Scan for the cell matching the given text and deliver its (x, y) coordinate at center. 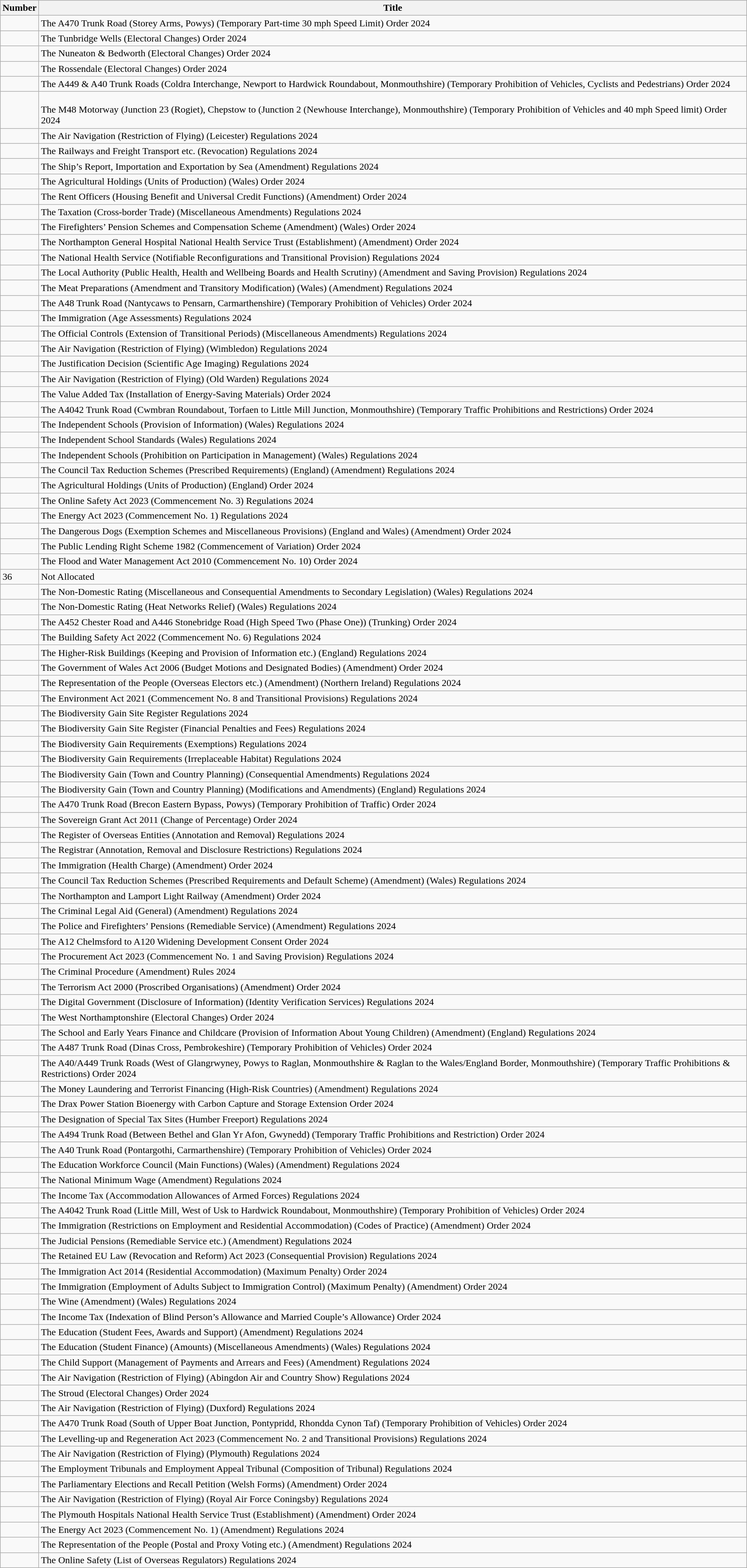
The Designation of Special Tax Sites (Humber Freeport) Regulations 2024 (393, 1119)
The Biodiversity Gain (Town and Country Planning) (Consequential Amendments) Regulations 2024 (393, 774)
The Non-Domestic Rating (Miscellaneous and Consequential Amendments to Secondary Legislation) (Wales) Regulations 2024 (393, 592)
The Local Authority (Public Health, Health and Wellbeing Boards and Health Scrutiny) (Amendment and Saving Provision) Regulations 2024 (393, 273)
The Money Laundering and Terrorist Financing (High-Risk Countries) (Amendment) Regulations 2024 (393, 1089)
The West Northamptonshire (Electoral Changes) Order 2024 (393, 1017)
The Building Safety Act 2022 (Commencement No. 6) Regulations 2024 (393, 637)
The Procurement Act 2023 (Commencement No. 1 and Saving Provision) Regulations 2024 (393, 957)
The Income Tax (Indexation of Blind Person’s Allowance and Married Couple’s Allowance) Order 2024 (393, 1317)
Title (393, 8)
The Plymouth Hospitals National Health Service Trust (Establishment) (Amendment) Order 2024 (393, 1514)
The Sovereign Grant Act 2011 (Change of Percentage) Order 2024 (393, 820)
The A494 Trunk Road (Between Bethel and Glan Yr Afon, Gwynedd) (Temporary Traffic Prohibitions and Restriction) Order 2024 (393, 1134)
The Council Tax Reduction Schemes (Prescribed Requirements and Default Scheme) (Amendment) (Wales) Regulations 2024 (393, 880)
The Independent School Standards (Wales) Regulations 2024 (393, 440)
The Biodiversity Gain Requirements (Irreplaceable Habitat) Regulations 2024 (393, 759)
The Taxation (Cross-border Trade) (Miscellaneous Amendments) Regulations 2024 (393, 212)
The Firefighters’ Pension Schemes and Compensation Scheme (Amendment) (Wales) Order 2024 (393, 227)
The Rossendale (Electoral Changes) Order 2024 (393, 69)
The Education Workforce Council (Main Functions) (Wales) (Amendment) Regulations 2024 (393, 1165)
The Government of Wales Act 2006 (Budget Motions and Designated Bodies) (Amendment) Order 2024 (393, 668)
The Official Controls (Extension of Transitional Periods) (Miscellaneous Amendments) Regulations 2024 (393, 333)
The Levelling-up and Regeneration Act 2023 (Commencement No. 2 and Transitional Provisions) Regulations 2024 (393, 1439)
The Retained EU Law (Revocation and Reform) Act 2023 (Consequential Provision) Regulations 2024 (393, 1256)
The A12 Chelmsford to A120 Widening Development Consent Order 2024 (393, 941)
The Independent Schools (Prohibition on Participation in Management) (Wales) Regulations 2024 (393, 455)
The A470 Trunk Road (Storey Arms, Powys) (Temporary Part-time 30 mph Speed Limit) Order 2024 (393, 23)
The Air Navigation (Restriction of Flying) (Royal Air Force Coningsby) Regulations 2024 (393, 1499)
The A452 Chester Road and A446 Stonebridge Road (High Speed Two (Phase One)) (Trunking) Order 2024 (393, 622)
The Energy Act 2023 (Commencement No. 1) (Amendment) Regulations 2024 (393, 1530)
The Dangerous Dogs (Exemption Schemes and Miscellaneous Provisions) (England and Wales) (Amendment) Order 2024 (393, 531)
The Biodiversity Gain Site Register (Financial Penalties and Fees) Regulations 2024 (393, 729)
Not Allocated (393, 577)
The Employment Tribunals and Employment Appeal Tribunal (Composition of Tribunal) Regulations 2024 (393, 1469)
The Register of Overseas Entities (Annotation and Removal) Regulations 2024 (393, 835)
The Northampton General Hospital National Health Service Trust (Establishment) (Amendment) Order 2024 (393, 242)
The Meat Preparations (Amendment and Transitory Modification) (Wales) (Amendment) Regulations 2024 (393, 288)
The Air Navigation (Restriction of Flying) (Plymouth) Regulations 2024 (393, 1454)
The Education (Student Fees, Awards and Support) (Amendment) Regulations 2024 (393, 1332)
The Public Lending Right Scheme 1982 (Commencement of Variation) Order 2024 (393, 546)
The Independent Schools (Provision of Information) (Wales) Regulations 2024 (393, 424)
The Online Safety Act 2023 (Commencement No. 3) Regulations 2024 (393, 501)
The A470 Trunk Road (Brecon Eastern Bypass, Powys) (Temporary Prohibition of Traffic) Order 2024 (393, 805)
Number (20, 8)
The Agricultural Holdings (Units of Production) (England) Order 2024 (393, 486)
The Education (Student Finance) (Amounts) (Miscellaneous Amendments) (Wales) Regulations 2024 (393, 1347)
The School and Early Years Finance and Childcare (Provision of Information About Young Children) (Amendment) (England) Regulations 2024 (393, 1033)
The Northampton and Lamport Light Railway (Amendment) Order 2024 (393, 896)
The Railways and Freight Transport etc. (Revocation) Regulations 2024 (393, 151)
The Biodiversity Gain Requirements (Exemptions) Regulations 2024 (393, 744)
The Energy Act 2023 (Commencement No. 1) Regulations 2024 (393, 516)
The Value Added Tax (Installation of Energy-Saving Materials) Order 2024 (393, 394)
The Environment Act 2021 (Commencement No. 8 and Transitional Provisions) Regulations 2024 (393, 698)
The A487 Trunk Road (Dinas Cross, Pembrokeshire) (Temporary Prohibition of Vehicles) Order 2024 (393, 1048)
The Parliamentary Elections and Recall Petition (Welsh Forms) (Amendment) Order 2024 (393, 1484)
The Criminal Procedure (Amendment) Rules 2024 (393, 972)
The Justification Decision (Scientific Age Imaging) Regulations 2024 (393, 364)
The Flood and Water Management Act 2010 (Commencement No. 10) Order 2024 (393, 561)
The National Minimum Wage (Amendment) Regulations 2024 (393, 1180)
The Biodiversity Gain Site Register Regulations 2024 (393, 714)
The Terrorism Act 2000 (Proscribed Organisations) (Amendment) Order 2024 (393, 987)
The Air Navigation (Restriction of Flying) (Abingdon Air and Country Show) Regulations 2024 (393, 1378)
The Registrar (Annotation, Removal and Disclosure Restrictions) Regulations 2024 (393, 850)
The Ship’s Report, Importation and Exportation by Sea (Amendment) Regulations 2024 (393, 166)
The Tunbridge Wells (Electoral Changes) Order 2024 (393, 38)
The Immigration Act 2014 (Residential Accommodation) (Maximum Penalty) Order 2024 (393, 1271)
The Biodiversity Gain (Town and Country Planning) (Modifications and Amendments) (England) Regulations 2024 (393, 789)
The Agricultural Holdings (Units of Production) (Wales) Order 2024 (393, 181)
The Income Tax (Accommodation Allowances of Armed Forces) Regulations 2024 (393, 1195)
The Immigration (Health Charge) (Amendment) Order 2024 (393, 865)
The Air Navigation (Restriction of Flying) (Old Warden) Regulations 2024 (393, 379)
The Immigration (Employment of Adults Subject to Immigration Control) (Maximum Penalty) (Amendment) Order 2024 (393, 1287)
The A48 Trunk Road (Nantycaws to Pensarn, Carmarthenshire) (Temporary Prohibition of Vehicles) Order 2024 (393, 303)
The Air Navigation (Restriction of Flying) (Duxford) Regulations 2024 (393, 1408)
The Representation of the People (Overseas Electors etc.) (Amendment) (Northern Ireland) Regulations 2024 (393, 683)
The Air Navigation (Restriction of Flying) (Wimbledon) Regulations 2024 (393, 349)
The Non-Domestic Rating (Heat Networks Relief) (Wales) Regulations 2024 (393, 607)
The Representation of the People (Postal and Proxy Voting etc.) (Amendment) Regulations 2024 (393, 1545)
The Police and Firefighters’ Pensions (Remediable Service) (Amendment) Regulations 2024 (393, 926)
The Child Support (Management of Payments and Arrears and Fees) (Amendment) Regulations 2024 (393, 1362)
The Immigration (Age Assessments) Regulations 2024 (393, 318)
The A40 Trunk Road (Pontargothi, Carmarthenshire) (Temporary Prohibition of Vehicles) Order 2024 (393, 1150)
The Digital Government (Disclosure of Information) (Identity Verification Services) Regulations 2024 (393, 1002)
The Higher-Risk Buildings (Keeping and Provision of Information etc.) (England) Regulations 2024 (393, 652)
The A4042 Trunk Road (Little Mill, West of Usk to Hardwick Roundabout, Monmouthshire) (Temporary Prohibition of Vehicles) Order 2024 (393, 1211)
The Air Navigation (Restriction of Flying) (Leicester) Regulations 2024 (393, 136)
The A470 Trunk Road (South of Upper Boat Junction, Pontypridd, Rhondda Cynon Taf) (Temporary Prohibition of Vehicles) Order 2024 (393, 1423)
The Drax Power Station Bioenergy with Carbon Capture and Storage Extension Order 2024 (393, 1104)
The Stroud (Electoral Changes) Order 2024 (393, 1393)
The Judicial Pensions (Remediable Service etc.) (Amendment) Regulations 2024 (393, 1241)
The Rent Officers (Housing Benefit and Universal Credit Functions) (Amendment) Order 2024 (393, 196)
36 (20, 577)
The Criminal Legal Aid (General) (Amendment) Regulations 2024 (393, 911)
The Nuneaton & Bedworth (Electoral Changes) Order 2024 (393, 54)
The National Health Service (Notifiable Reconfigurations and Transitional Provision) Regulations 2024 (393, 258)
The Online Safety (List of Overseas Regulators) Regulations 2024 (393, 1560)
The Wine (Amendment) (Wales) Regulations 2024 (393, 1302)
The Immigration (Restrictions on Employment and Residential Accommodation) (Codes of Practice) (Amendment) Order 2024 (393, 1226)
The Council Tax Reduction Schemes (Prescribed Requirements) (England) (Amendment) Regulations 2024 (393, 470)
